Capture the cell that displays the provided text and extract its (X, Y) central coordinate. 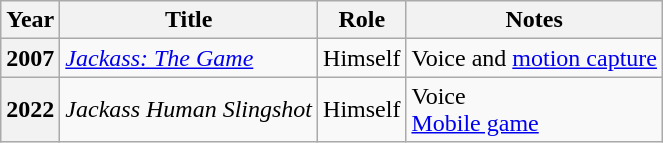
2007 (30, 58)
Role (362, 20)
2022 (30, 110)
Voice and motion capture (534, 58)
Year (30, 20)
Title (189, 20)
Jackass Human Slingshot (189, 110)
VoiceMobile game (534, 110)
Notes (534, 20)
Jackass: The Game (189, 58)
